Identify which cell holds the provided text, then report its [X, Y] central coordinate. 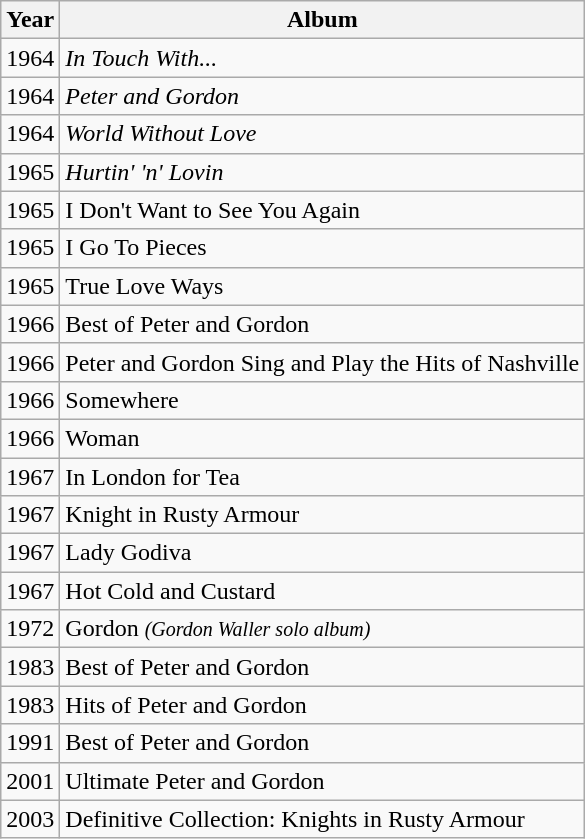
Somewhere [322, 400]
World Without Love [322, 134]
In London for Tea [322, 477]
Year [30, 20]
1991 [30, 743]
Peter and Gordon [322, 96]
Definitive Collection: Knights in Rusty Armour [322, 819]
Hits of Peter and Gordon [322, 705]
Gordon (Gordon Waller solo album) [322, 629]
Hurtin' 'n' Lovin [322, 172]
Hot Cold and Custard [322, 591]
Lady Godiva [322, 553]
In Touch With... [322, 58]
Woman [322, 438]
True Love Ways [322, 286]
I Go To Pieces [322, 248]
Knight in Rusty Armour [322, 515]
2003 [30, 819]
1972 [30, 629]
Album [322, 20]
2001 [30, 781]
Ultimate Peter and Gordon [322, 781]
Peter and Gordon Sing and Play the Hits of Nashville [322, 362]
I Don't Want to See You Again [322, 210]
